For the text-containing cell, return its midpoint in [X, Y] coordinate format. 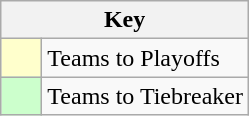
Teams to Tiebreaker [146, 96]
Teams to Playoffs [146, 58]
Key [125, 20]
